Search for the cell housing the specified text and yield its [X, Y] center coordinate. 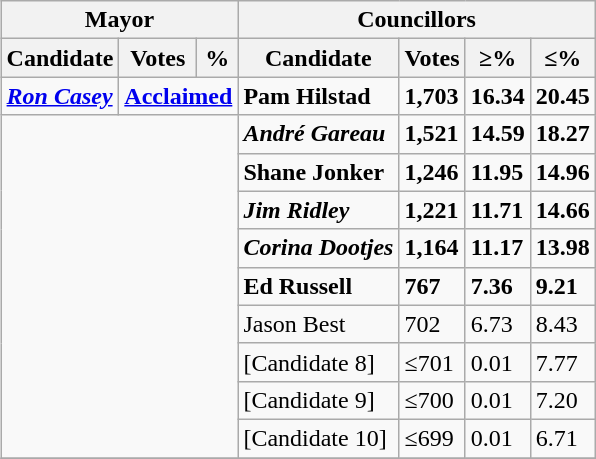
7.20 [562, 400]
11.71 [498, 210]
6.71 [562, 438]
6.73 [498, 324]
Mayor [120, 20]
Ed Russell [318, 286]
1,521 [432, 134]
Councillors [416, 20]
≤% [562, 58]
1,221 [432, 210]
20.45 [562, 96]
1,164 [432, 248]
11.95 [498, 172]
% [218, 58]
14.96 [562, 172]
702 [432, 324]
Corina Dootjes [318, 248]
Acclaimed [178, 96]
14.66 [562, 210]
[Candidate 8] [318, 362]
1,703 [432, 96]
Shane Jonker [318, 172]
Pam Hilstad [318, 96]
7.36 [498, 286]
14.59 [498, 134]
≥% [498, 58]
Jason Best [318, 324]
Ron Casey [60, 96]
9.21 [562, 286]
7.77 [562, 362]
Jim Ridley [318, 210]
18.27 [562, 134]
André Gareau [318, 134]
13.98 [562, 248]
≤700 [432, 400]
767 [432, 286]
≤699 [432, 438]
[Candidate 9] [318, 400]
16.34 [498, 96]
[Candidate 10] [318, 438]
≤701 [432, 362]
11.17 [498, 248]
1,246 [432, 172]
8.43 [562, 324]
